For the text-containing cell, return its midpoint in [x, y] coordinate format. 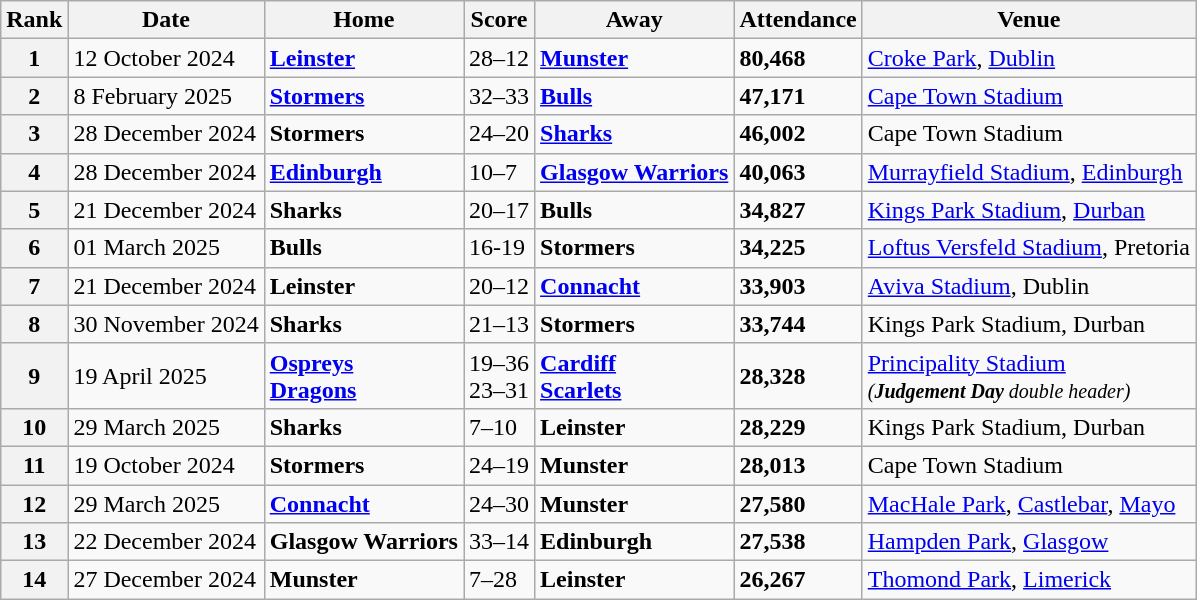
40,063 [798, 172]
33,903 [798, 286]
28,013 [798, 465]
Score [500, 20]
30 November 2024 [166, 324]
2 [34, 96]
33,744 [798, 324]
Croke Park, Dublin [1028, 58]
46,002 [798, 134]
Date [166, 20]
80,468 [798, 58]
1 [34, 58]
11 [34, 465]
10 [34, 427]
33–14 [500, 542]
8 [34, 324]
20–17 [500, 210]
26,267 [798, 580]
20–12 [500, 286]
21–13 [500, 324]
28,328 [798, 376]
4 [34, 172]
Principality Stadium(Judgement Day double header) [1028, 376]
Aviva Stadium, Dublin [1028, 286]
OspreysDragons [364, 376]
Home [364, 20]
24–30 [500, 503]
9 [34, 376]
12 October 2024 [166, 58]
16-19 [500, 248]
7 [34, 286]
47,171 [798, 96]
34,225 [798, 248]
28–12 [500, 58]
MacHale Park, Castlebar, Mayo [1028, 503]
7–10 [500, 427]
24–19 [500, 465]
19–3623–31 [500, 376]
27,580 [798, 503]
24–20 [500, 134]
14 [34, 580]
19 April 2025 [166, 376]
10–7 [500, 172]
Thomond Park, Limerick [1028, 580]
Attendance [798, 20]
3 [34, 134]
22 December 2024 [166, 542]
19 October 2024 [166, 465]
32–33 [500, 96]
7–28 [500, 580]
Loftus Versfeld Stadium, Pretoria [1028, 248]
5 [34, 210]
Rank [34, 20]
12 [34, 503]
Venue [1028, 20]
8 February 2025 [166, 96]
Murrayfield Stadium, Edinburgh [1028, 172]
01 March 2025 [166, 248]
34,827 [798, 210]
28,229 [798, 427]
27 December 2024 [166, 580]
27,538 [798, 542]
CardiffScarlets [634, 376]
Hampden Park, Glasgow [1028, 542]
6 [34, 248]
13 [34, 542]
Away [634, 20]
